Extract the (x, y) coordinate from the center of the cell holding the provided text.  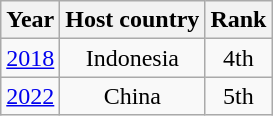
4th (238, 58)
5th (238, 96)
Rank (238, 20)
Year (30, 20)
2018 (30, 58)
2022 (30, 96)
Indonesia (132, 58)
China (132, 96)
Host country (132, 20)
